Find where the given text appears and provide that cell's center as (x, y) coordinate. 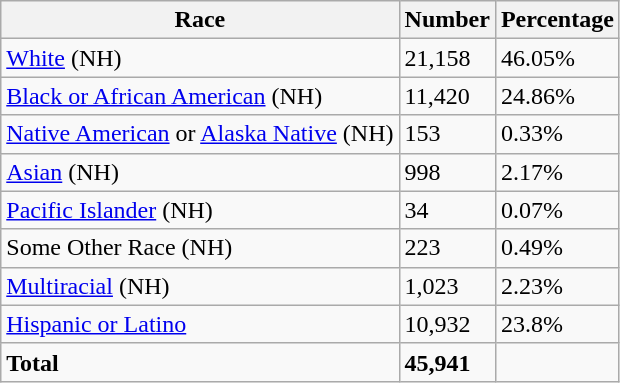
Race (200, 20)
White (NH) (200, 58)
0.33% (557, 134)
0.49% (557, 248)
24.86% (557, 96)
2.17% (557, 172)
Percentage (557, 20)
45,941 (447, 362)
Native American or Alaska Native (NH) (200, 134)
Multiracial (NH) (200, 286)
Pacific Islander (NH) (200, 210)
Number (447, 20)
Asian (NH) (200, 172)
2.23% (557, 286)
46.05% (557, 58)
Black or African American (NH) (200, 96)
Hispanic or Latino (200, 324)
34 (447, 210)
1,023 (447, 286)
998 (447, 172)
23.8% (557, 324)
21,158 (447, 58)
Some Other Race (NH) (200, 248)
0.07% (557, 210)
10,932 (447, 324)
153 (447, 134)
Total (200, 362)
223 (447, 248)
11,420 (447, 96)
